Determine the (x, y) coordinate at the center of the cell enclosing the given text.  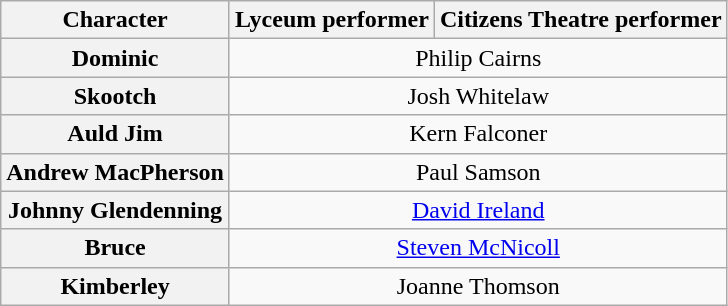
Steven McNicoll (478, 248)
Philip Cairns (478, 58)
Lyceum performer (332, 20)
Paul Samson (478, 172)
Dominic (116, 58)
Bruce (116, 248)
Josh Whitelaw (478, 96)
Kern Falconer (478, 134)
David Ireland (478, 210)
Character (116, 20)
Skootch (116, 96)
Citizens Theatre performer (580, 20)
Kimberley (116, 286)
Auld Jim (116, 134)
Johnny Glendenning (116, 210)
Joanne Thomson (478, 286)
Andrew MacPherson (116, 172)
